Detect which cell encompasses the target text, then output its (X, Y) center coordinate. 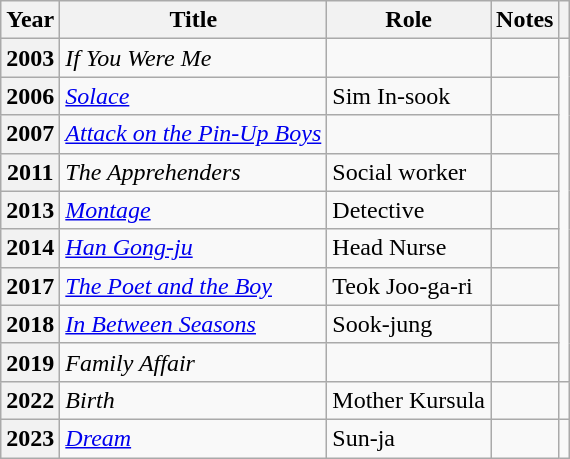
Head Nurse (409, 248)
Role (409, 20)
Dream (194, 438)
Detective (409, 210)
2018 (30, 324)
Han Gong-ju (194, 248)
Mother Kursula (409, 400)
Social worker (409, 172)
Year (30, 20)
In Between Seasons (194, 324)
2017 (30, 286)
2023 (30, 438)
Family Affair (194, 362)
2003 (30, 58)
Title (194, 20)
If You Were Me (194, 58)
2011 (30, 172)
Attack on the Pin-Up Boys (194, 134)
2019 (30, 362)
Notes (525, 20)
The Apprehenders (194, 172)
Sun-ja (409, 438)
Solace (194, 96)
Sim In-sook (409, 96)
2013 (30, 210)
The Poet and the Boy (194, 286)
2007 (30, 134)
2022 (30, 400)
2006 (30, 96)
Birth (194, 400)
Sook-jung (409, 324)
Montage (194, 210)
Teok Joo-ga-ri (409, 286)
2014 (30, 248)
